Return the [X, Y] coordinate for the center point of the cell that contains the specified text.  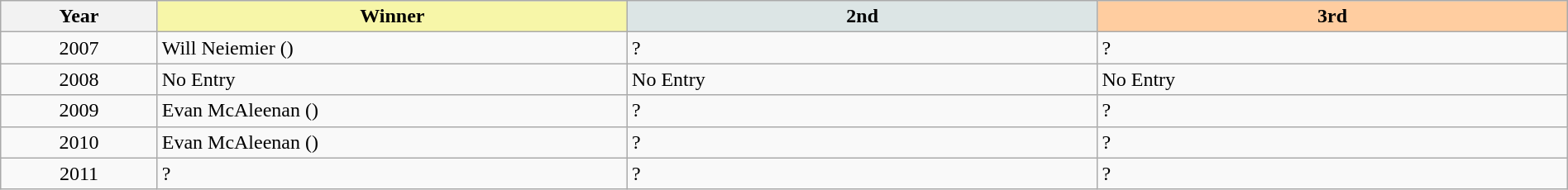
Year [79, 17]
2008 [79, 79]
2011 [79, 173]
2nd [863, 17]
3rd [1332, 17]
2010 [79, 142]
2007 [79, 48]
2009 [79, 111]
Winner [392, 17]
Will Neiemier () [392, 48]
